Locate the cell with the specified text and output its (x, y) center coordinate. 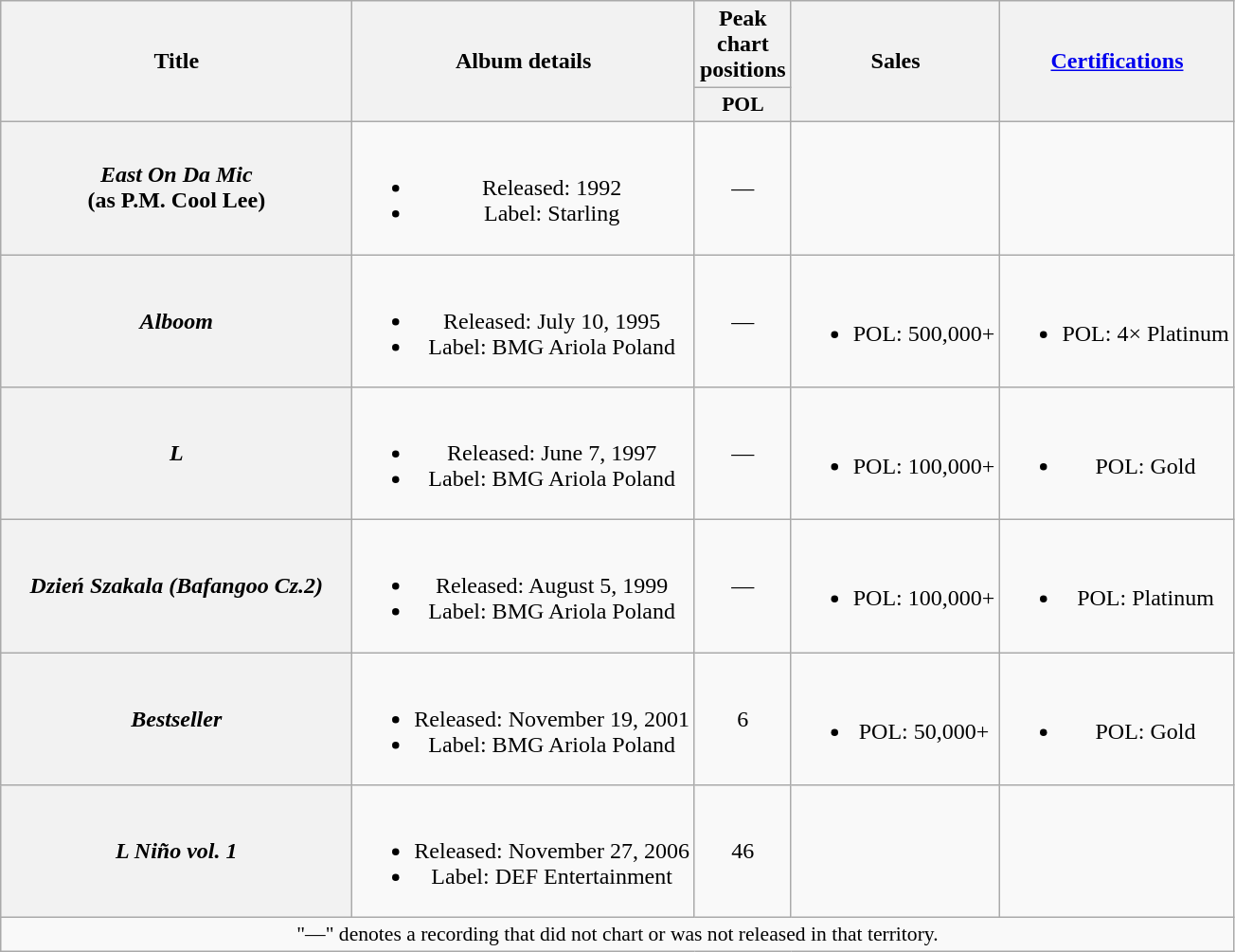
POL (743, 105)
East On Da Mic(as P.M. Cool Lee) (176, 188)
Dzień Szakala (Bafangoo Cz.2) (176, 586)
"—" denotes a recording that did not chart or was not released in that territory. (617, 935)
POL: 4× Platinum (1118, 320)
L (176, 454)
Released: July 10, 1995Label: BMG Ariola Poland (524, 320)
46 (743, 852)
Title (176, 62)
POL: 50,000+ (896, 719)
Album details (524, 62)
Released: August 5, 1999Label: BMG Ariola Poland (524, 586)
Certifications (1118, 62)
Peak chart positions (743, 45)
Alboom (176, 320)
Released: November 19, 2001Label: BMG Ariola Poland (524, 719)
Sales (896, 62)
Bestseller (176, 719)
POL: 500,000+ (896, 320)
POL: Platinum (1118, 586)
Released: June 7, 1997Label: BMG Ariola Poland (524, 454)
6 (743, 719)
L Niño vol. 1 (176, 852)
Released: November 27, 2006Label: DEF Entertainment (524, 852)
Released: 1992Label: Starling (524, 188)
